Return the (x, y) coordinate for the center point of the cell that contains the specified text.  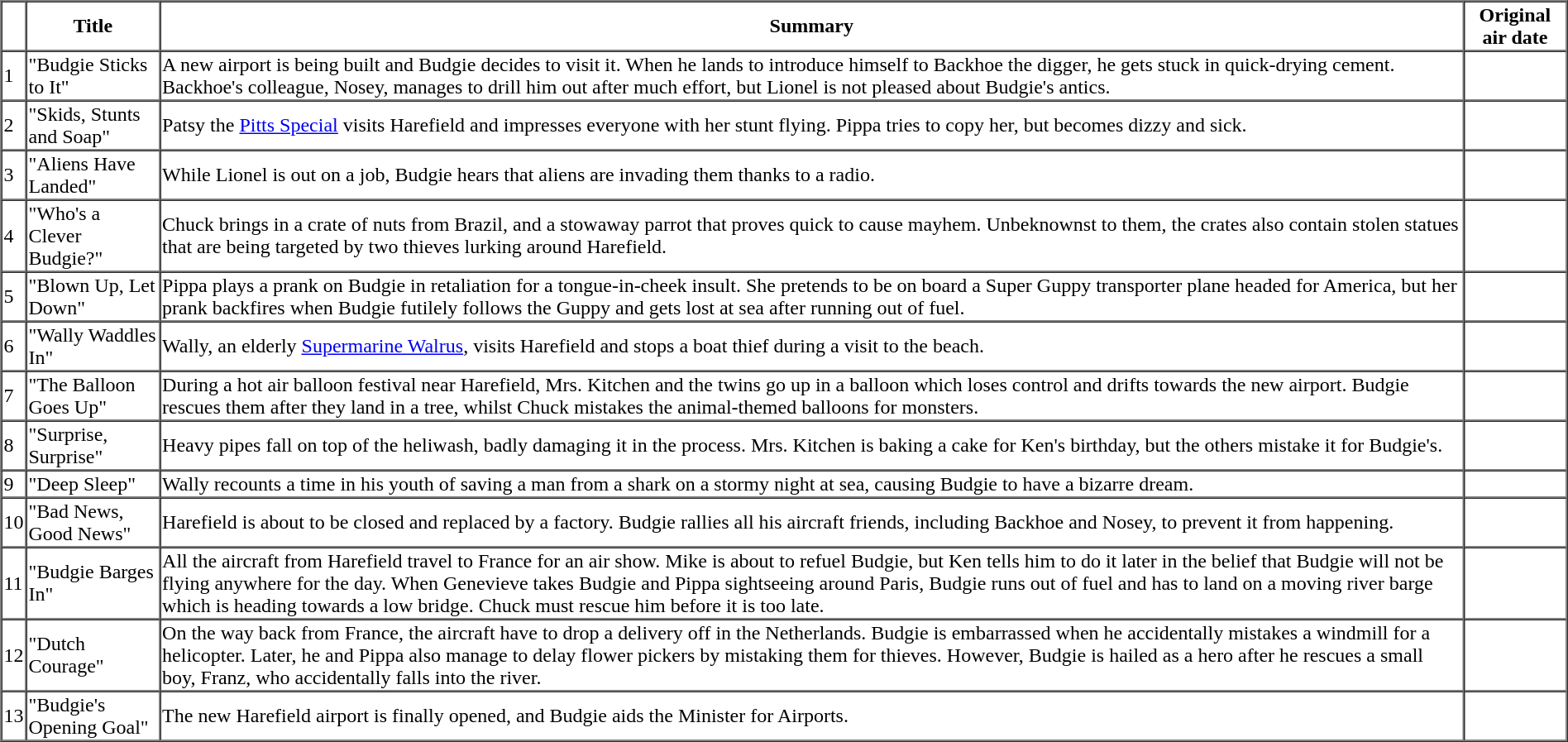
Original air date (1515, 26)
3 (14, 175)
"Budgie Sticks to It" (93, 76)
"Aliens Have Landed" (93, 175)
9 (14, 483)
12 (14, 655)
6 (14, 346)
Patsy the Pitts Special visits Harefield and impresses everyone with her stunt flying. Pippa tries to copy her, but becomes dizzy and sick. (811, 126)
While Lionel is out on a job, Budgie hears that aliens are invading them thanks to a radio. (811, 175)
Wally recounts a time in his youth of saving a man from a shark on a stormy night at sea, causing Budgie to have a bizarre dream. (811, 483)
"The Balloon Goes Up" (93, 395)
"Blown Up, Let Down" (93, 296)
"Who's a Clever Budgie?" (93, 237)
2 (14, 126)
Wally, an elderly Supermarine Walrus, visits Harefield and stops a boat thief during a visit to the beach. (811, 346)
11 (14, 584)
The new Harefield airport is finally opened, and Budgie aids the Minister for Airports. (811, 716)
"Surprise, Surprise" (93, 445)
"Budgie Barges In" (93, 584)
"Skids, Stunts and Soap" (93, 126)
"Budgie's Opening Goal" (93, 716)
8 (14, 445)
"Deep Sleep" (93, 483)
5 (14, 296)
"Wally Waddles In" (93, 346)
1 (14, 76)
13 (14, 716)
7 (14, 395)
Summary (811, 26)
4 (14, 237)
Title (93, 26)
10 (14, 523)
"Dutch Courage" (93, 655)
"Bad News, Good News" (93, 523)
